Extract the (X, Y) coordinate from the center of the cell holding the provided text.  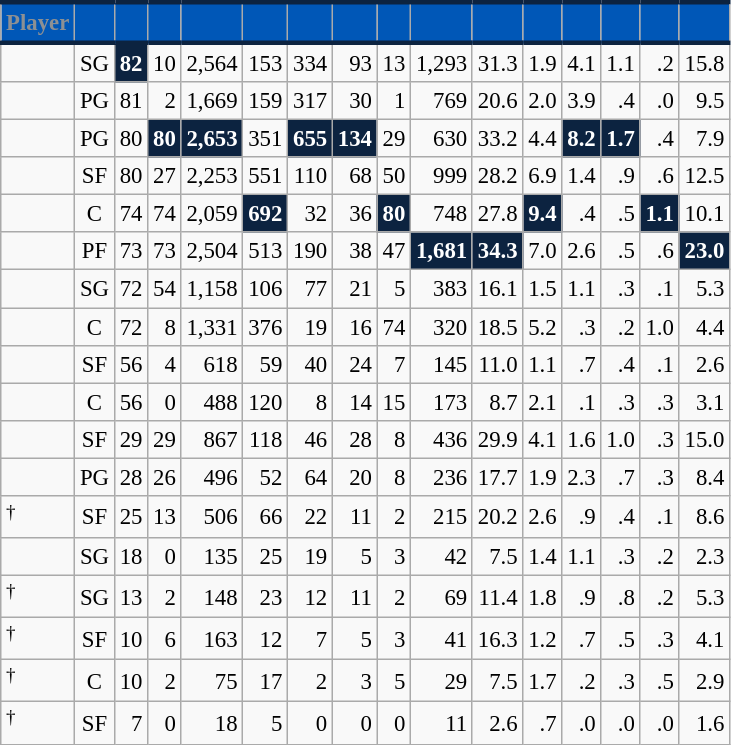
2.9 (704, 681)
1.5 (542, 289)
23 (266, 596)
1,669 (212, 101)
630 (442, 139)
41 (442, 639)
2,253 (212, 176)
24 (354, 364)
93 (354, 62)
50 (394, 176)
30 (354, 101)
69 (442, 596)
4 (164, 364)
34.3 (497, 251)
38 (354, 251)
496 (212, 477)
153 (266, 62)
52 (266, 477)
2,564 (212, 62)
9.5 (704, 101)
42 (442, 557)
1,158 (212, 289)
64 (310, 477)
8.2 (582, 139)
23.0 (704, 251)
20 (354, 477)
PF (95, 251)
11.4 (497, 596)
2,504 (212, 251)
81 (130, 101)
75 (212, 681)
1.2 (542, 639)
3.1 (704, 402)
66 (266, 517)
12.5 (704, 176)
120 (266, 402)
82 (130, 62)
15.0 (704, 439)
551 (266, 176)
1,681 (442, 251)
22 (310, 517)
36 (354, 214)
17.7 (497, 477)
1 (394, 101)
20.6 (497, 101)
29.9 (497, 439)
10.1 (704, 214)
59 (266, 364)
2,653 (212, 139)
320 (442, 327)
18.5 (497, 327)
2,059 (212, 214)
1,293 (442, 62)
40 (310, 364)
1,331 (212, 327)
47 (394, 251)
.8 (620, 596)
46 (310, 439)
8.4 (704, 477)
173 (442, 402)
376 (266, 327)
769 (442, 101)
16.1 (497, 289)
163 (212, 639)
54 (164, 289)
16.3 (497, 639)
2.0 (542, 101)
68 (354, 176)
655 (310, 139)
8.6 (704, 517)
26 (164, 477)
513 (266, 251)
11.0 (497, 364)
351 (266, 139)
27.8 (497, 214)
77 (310, 289)
135 (212, 557)
14 (354, 402)
317 (310, 101)
6.9 (542, 176)
506 (212, 517)
7.0 (542, 251)
17 (266, 681)
145 (442, 364)
9.4 (542, 214)
20.2 (497, 517)
118 (266, 439)
236 (442, 477)
1.8 (542, 596)
15.8 (704, 62)
190 (310, 251)
21 (354, 289)
148 (212, 596)
5.2 (542, 327)
15 (394, 402)
33.2 (497, 139)
6 (164, 639)
3.9 (582, 101)
32 (310, 214)
110 (310, 176)
2.1 (542, 402)
383 (442, 289)
16 (354, 327)
31.3 (497, 62)
436 (442, 439)
692 (266, 214)
999 (442, 176)
7.9 (704, 139)
134 (354, 139)
748 (442, 214)
867 (212, 439)
215 (442, 517)
27 (164, 176)
8.7 (497, 402)
159 (266, 101)
618 (212, 364)
106 (266, 289)
Player (38, 22)
488 (212, 402)
28.2 (497, 176)
334 (310, 62)
